From the cell containing the given text, extract its center point as (x, y) coordinate. 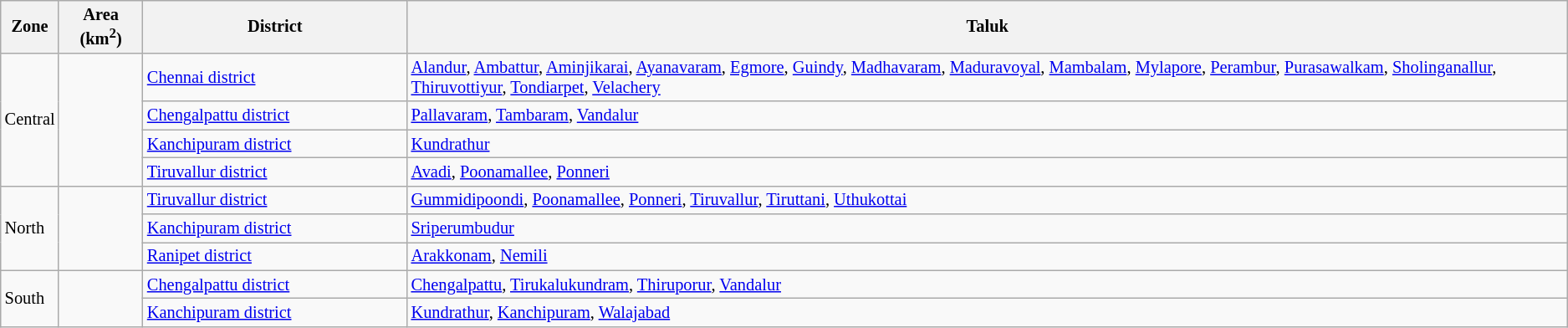
South (30, 298)
Ranipet district (275, 256)
Taluk (988, 27)
Chennai district (275, 77)
Arakkonam, Nemili (988, 256)
Central (30, 119)
Kundrathur, Kanchipuram, Walajabad (988, 313)
Chengalpattu, Tirukalukundram, Thiruporur, Vandalur (988, 284)
Avadi, Poonamallee, Ponneri (988, 172)
Kundrathur (988, 144)
Pallavaram, Tambaram, Vandalur (988, 115)
Area (km2) (100, 27)
Gummidipoondi, Poonamallee, Ponneri, Tiruvallur, Tiruttani, Uthukottai (988, 200)
Sriperumbudur (988, 228)
North (30, 228)
Zone (30, 27)
District (275, 27)
